Identify which cell holds the provided text, then report its (x, y) central coordinate. 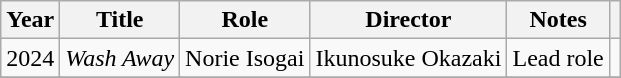
Year (30, 20)
Ikunosuke Okazaki (408, 58)
Wash Away (120, 58)
Role (245, 20)
2024 (30, 58)
Title (120, 20)
Director (408, 20)
Notes (558, 20)
Lead role (558, 58)
Norie Isogai (245, 58)
